Pinpoint the cell where the given text exists, returning its [X, Y] midpoint coordinate. 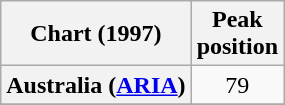
Peakposition [237, 34]
79 [237, 85]
Australia (ARIA) [96, 85]
Chart (1997) [96, 34]
